Find where the given text appears and provide that cell's center as (x, y) coordinate. 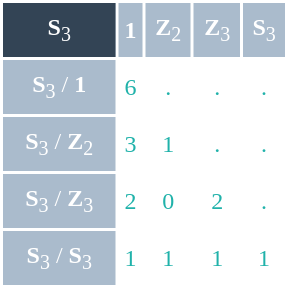
6 (131, 87)
S3 / Z3 (60, 201)
S3 / S3 (60, 258)
0 (168, 201)
3 (131, 144)
S3 / Z2 (60, 144)
S3 / 1 (60, 87)
Z3 (217, 30)
Z2 (168, 30)
